Scan for the cell matching the given text and deliver its (x, y) coordinate at center. 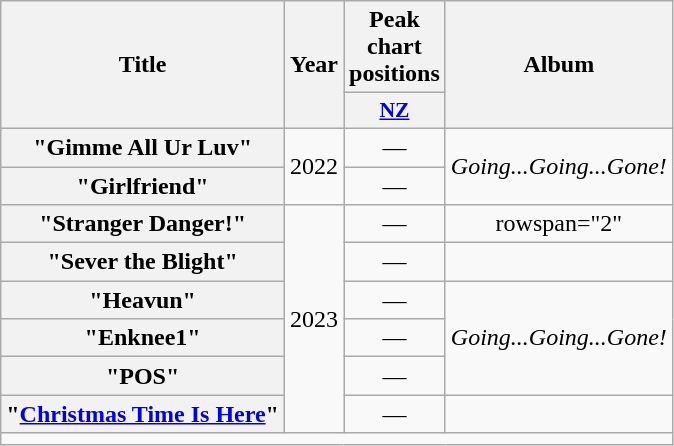
Album (558, 65)
rowspan="2" (558, 224)
2022 (314, 166)
Peak chart positions (395, 47)
"Gimme All Ur Luv" (143, 147)
"Christmas Time Is Here" (143, 414)
Title (143, 65)
"Stranger Danger!" (143, 224)
"Girlfriend" (143, 185)
"Sever the Blight" (143, 262)
"Heavun" (143, 300)
"Enknee1" (143, 338)
NZ (395, 111)
2023 (314, 319)
Year (314, 65)
"POS" (143, 376)
